Provide the (x, y) coordinate of the cell's center where the given text is located.  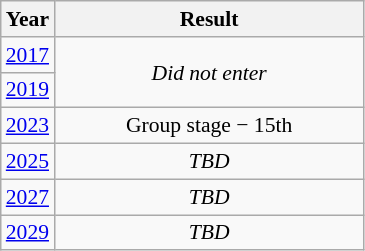
2017 (28, 55)
Did not enter (209, 72)
Group stage − 15th (209, 126)
2025 (28, 162)
Result (209, 19)
2019 (28, 90)
2027 (28, 197)
2029 (28, 233)
2023 (28, 126)
Year (28, 19)
